Provide the [X, Y] coordinate of the cell's center where the given text is located.  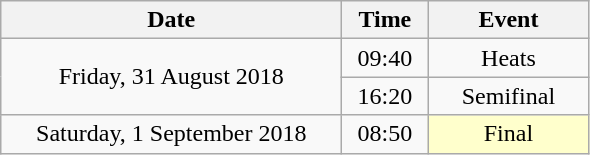
Saturday, 1 September 2018 [172, 134]
Friday, 31 August 2018 [172, 77]
09:40 [385, 58]
Time [385, 20]
Final [508, 134]
Semifinal [508, 96]
08:50 [385, 134]
16:20 [385, 96]
Heats [508, 58]
Event [508, 20]
Date [172, 20]
